From the cell containing the given text, extract its center point as [x, y] coordinate. 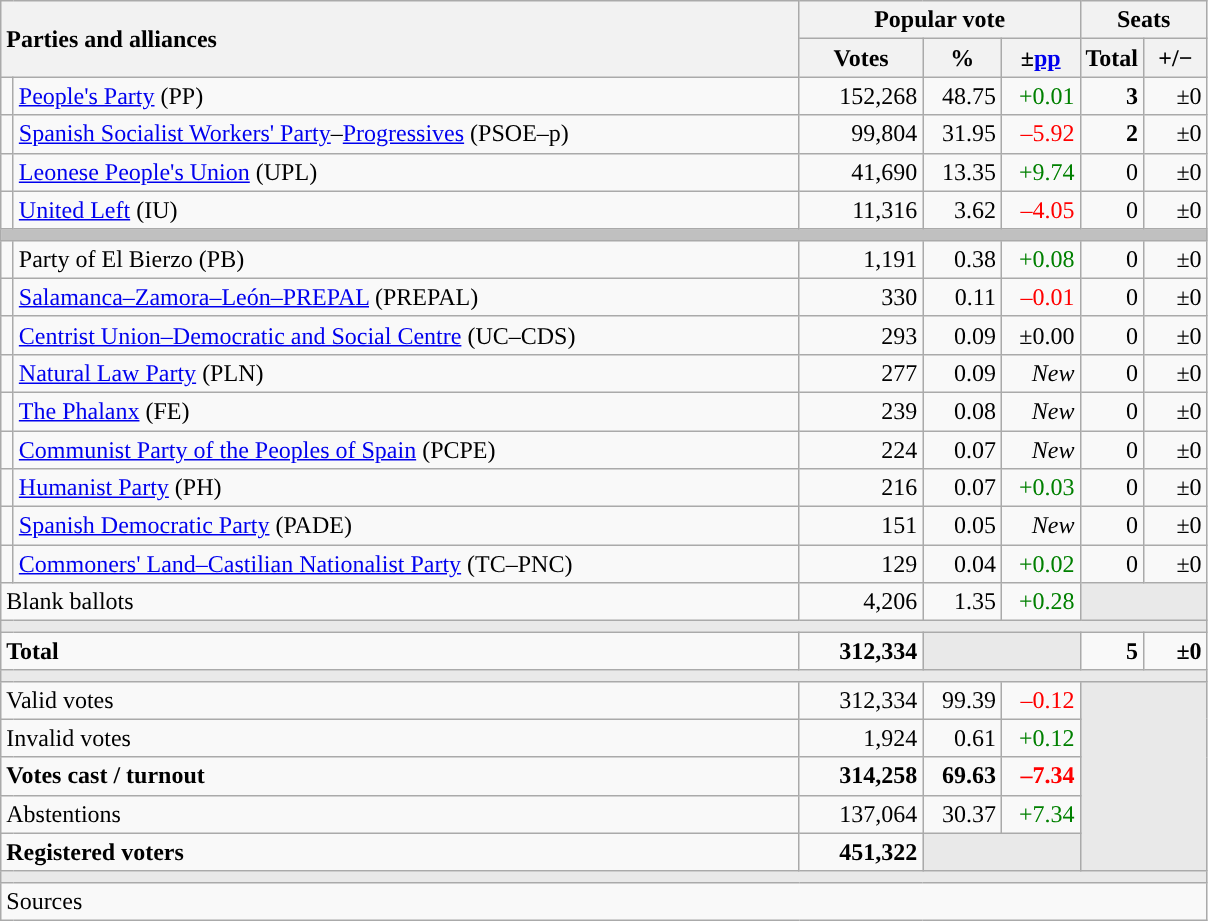
+0.08 [1040, 259]
Party of El Bierzo (PB) [406, 259]
Sources [604, 901]
30.37 [962, 814]
Humanist Party (PH) [406, 488]
Leonese People's Union (UPL) [406, 172]
The Phalanx (FE) [406, 411]
–0.12 [1040, 700]
+0.02 [1040, 564]
+9.74 [1040, 172]
293 [861, 335]
Spanish Democratic Party (PADE) [406, 526]
330 [861, 297]
4,206 [861, 602]
99.39 [962, 700]
–5.92 [1040, 134]
0.11 [962, 297]
224 [861, 449]
11,316 [861, 210]
3 [1112, 96]
±pp [1040, 58]
+0.28 [1040, 602]
+7.34 [1040, 814]
0.61 [962, 738]
–4.05 [1040, 210]
Invalid votes [400, 738]
277 [861, 373]
Votes cast / turnout [400, 776]
Spanish Socialist Workers' Party–Progressives (PSOE–p) [406, 134]
Abstentions [400, 814]
Seats [1144, 20]
±0.00 [1040, 335]
13.35 [962, 172]
Communist Party of the Peoples of Spain (PCPE) [406, 449]
2 [1112, 134]
137,064 [861, 814]
United Left (IU) [406, 210]
+/− [1176, 58]
0.08 [962, 411]
Popular vote [940, 20]
People's Party (PP) [406, 96]
314,258 [861, 776]
1,924 [861, 738]
1,191 [861, 259]
0.04 [962, 564]
451,322 [861, 852]
0.05 [962, 526]
1.35 [962, 602]
Salamanca–Zamora–León–PREPAL (PREPAL) [406, 297]
Parties and alliances [400, 39]
69.63 [962, 776]
152,268 [861, 96]
239 [861, 411]
+0.12 [1040, 738]
+0.03 [1040, 488]
99,804 [861, 134]
Registered voters [400, 852]
151 [861, 526]
+0.01 [1040, 96]
–0.01 [1040, 297]
Natural Law Party (PLN) [406, 373]
41,690 [861, 172]
Centrist Union–Democratic and Social Centre (UC–CDS) [406, 335]
Blank ballots [400, 602]
216 [861, 488]
Valid votes [400, 700]
–7.34 [1040, 776]
Commoners' Land–Castilian Nationalist Party (TC–PNC) [406, 564]
48.75 [962, 96]
Votes [861, 58]
% [962, 58]
129 [861, 564]
0.38 [962, 259]
31.95 [962, 134]
5 [1112, 651]
3.62 [962, 210]
